Capture the cell that displays the provided text and extract its [X, Y] central coordinate. 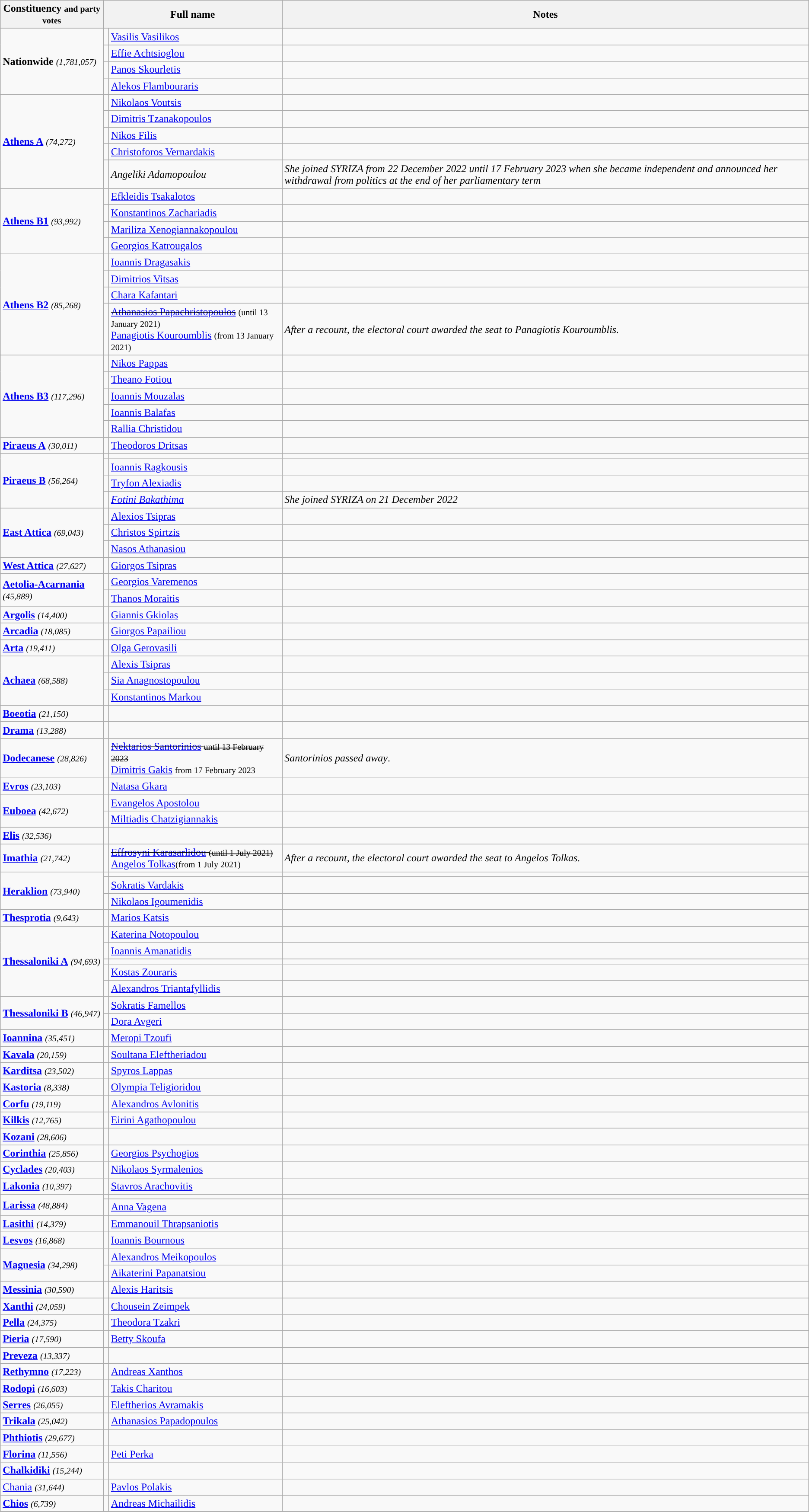
Mariliza Xenogiannakopoulou [195, 230]
Heraklion (73,940) [52, 891]
Euboea (42,672) [52, 811]
Miltiadis Chatzigiannakis [195, 819]
Dodecanese (28,826) [52, 758]
Sokratis Famellos [195, 1005]
Constituency and party votes [52, 15]
Nektarios Santorinios until 13 February 2023 Dimitris Gakis from 17 February 2023 [195, 758]
Giorgos Papailiou [195, 631]
Konstantinos Markou [195, 697]
Kastoria (8,338) [52, 1087]
Thanos Moraitis [195, 598]
Ioannis Mouzalas [195, 396]
Boeotia (21,150) [52, 713]
Pella (24,375) [52, 1323]
Nasos Athanasiou [195, 549]
Ioannis Amanatidis [195, 951]
Santorinios passed away. [545, 758]
Angeliki Adamopoulou [195, 174]
Effie Achtsioglou [195, 53]
Emmanouil Thrapsaniotis [195, 1224]
Alexandros Triantafyllidis [195, 988]
Athens B1 (93,992) [52, 221]
Christos Spirtzis [195, 533]
Nikos Pappas [195, 363]
Athens B2 (85,268) [52, 304]
Athens A (74,272) [52, 141]
Ioannis Ragkousis [195, 467]
After a recount, the electoral court awarded the seat to Angelos Tolkas. [545, 858]
Fotini Bakathima [195, 499]
Andreas Xanthos [195, 1372]
Vasilis Vasilikos [195, 37]
Elis (32,536) [52, 836]
Betty Skoufa [195, 1339]
Dimitrios Vitsas [195, 279]
Karditsa (23,502) [52, 1071]
Alekos Flambouraris [195, 86]
She joined SYRIZA on 21 December 2022 [545, 499]
Messinia (30,590) [52, 1289]
Alexis Haritsis [195, 1289]
Georgios Katrougalos [195, 246]
Rethymno (17,223) [52, 1372]
Ioannina (35,451) [52, 1038]
Nikolaos Syrmalenios [195, 1170]
Drama (13,288) [52, 730]
Olympia Teligioridou [195, 1087]
Thessaloniki A (94,693) [52, 962]
Andreas Michailidis [195, 1503]
Marios Katsis [195, 918]
Lesvos (16,868) [52, 1240]
Nationwide (1,781,057) [52, 61]
Chios (6,739) [52, 1503]
Alexandros Meikopoulos [195, 1256]
Pavlos Polakis [195, 1487]
Nikolaos Voutsis [195, 102]
Meropi Tzoufi [195, 1038]
Trikala (25,042) [52, 1421]
Kilkis (12,765) [52, 1120]
Georgios Psychogios [195, 1153]
Xanthi (24,059) [52, 1306]
Dimitris Tzanakopoulos [195, 119]
Nikolaos Igoumenidis [195, 901]
Argolis (14,400) [52, 615]
Nikos Filis [195, 135]
Konstantinos Zachariadis [195, 213]
Thessaloniki B (46,947) [52, 1013]
Kavala (20,159) [52, 1055]
Sokratis Vardakis [195, 885]
Preveza (13,337) [52, 1355]
Peti Perka [195, 1454]
Imathia (21,742) [52, 858]
Piraeus A (30,011) [52, 445]
Takis Charitou [195, 1388]
Soultana Eleftheriadou [195, 1055]
Anna Vagena [195, 1207]
Ioannis Dragasakis [195, 262]
Alexis Tsipras [195, 664]
Sia Anagnostopoulou [195, 681]
Kozani (28,606) [52, 1137]
Corfu (19,119) [52, 1104]
Aetolia-Acarnania (45,889) [52, 590]
Ioannis Balafas [195, 412]
Olga Gerovasili [195, 648]
Arta (19,411) [52, 648]
Theodora Tzakri [195, 1323]
Kostas Zouraris [195, 972]
Chara Kafantari [195, 295]
After a recount, the electoral court awarded the seat to Panagiotis Kouroumblis. [545, 329]
Florina (11,556) [52, 1454]
Athanasios Papachristopoulos (until 13 January 2021) Panagiotis Kouroumblis (from 13 January 2021) [195, 329]
Eirini Agathopoulou [195, 1120]
East Attica (69,043) [52, 532]
Pieria (17,590) [52, 1339]
Katerina Notopoulou [195, 934]
Rallia Christidou [195, 429]
Achaea (68,588) [52, 681]
Athanasios Papadopoulos [195, 1421]
Magnesia (34,298) [52, 1265]
Arcadia (18,085) [52, 631]
Tryfon Alexiadis [195, 483]
Thesprotia (9,643) [52, 918]
Alexios Tsipras [195, 516]
Chousein Zeimpek [195, 1306]
Christoforos Vernardakis [195, 152]
Theodoros Dritsas [195, 445]
Theano Fotiou [195, 380]
Lasithi (14,379) [52, 1224]
Stavros Arachovitis [195, 1186]
Effrosyni Karasarlidou (until 1 July 2021) Angelos Tolkas(from 1 July 2021) [195, 858]
Dora Avgeri [195, 1021]
Chalkidiki (15,244) [52, 1470]
Full name [193, 15]
Georgios Varemenos [195, 582]
Eleftherios Avramakis [195, 1405]
Ioannis Bournous [195, 1240]
West Attica (27,627) [52, 566]
Phthiotis (29,677) [52, 1438]
Efkleidis Tsakalotos [195, 196]
Larissa (48,884) [52, 1205]
Evangelos Apostolou [195, 803]
Cyclades (20,403) [52, 1170]
Evros (23,103) [52, 786]
Giannis Gkiolas [195, 615]
Corinthia (25,856) [52, 1153]
Notes [545, 15]
Chania (31,644) [52, 1487]
Alexandros Avlonitis [195, 1104]
Giorgos Tsipras [195, 566]
Spyros Lappas [195, 1071]
Panos Skourletis [195, 70]
Lakonia (10,397) [52, 1186]
Rodopi (16,603) [52, 1388]
Natasa Gkara [195, 786]
Serres (26,055) [52, 1405]
Aikaterini Papanatsiou [195, 1273]
Athens B3 (117,296) [52, 396]
Piraeus B (56,264) [52, 481]
